Determine the (x, y) coordinate at the center of the cell enclosing the given text.  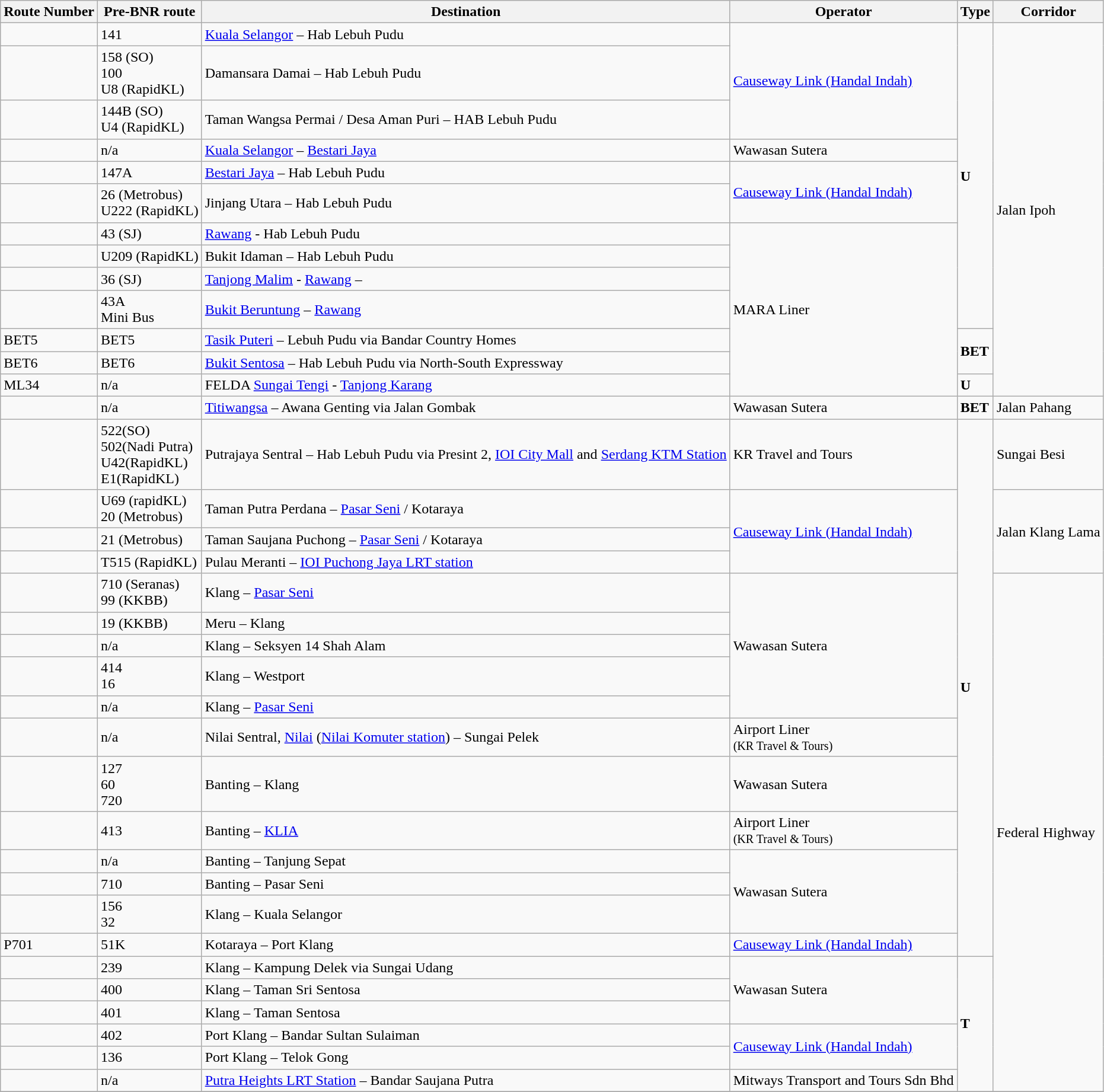
Klang – Taman Sri Sentosa (466, 990)
Rawang - Hab Lebuh Pudu (466, 234)
Kotaraya – Port Klang (466, 945)
15632 (149, 914)
43AMini Bus (149, 309)
Putrajaya Sentral – Hab Lebuh Pudu via Presint 2, IOI City Mall and Serdang KTM Station (466, 454)
Meru – Klang (466, 623)
Putra Heights LRT Station – Bandar Saujana Putra (466, 1080)
41416 (149, 676)
Kuala Selangor – Hab Lebuh Pudu (466, 34)
T515 (RapidKL) (149, 562)
Jalan Ipoh (1048, 210)
ML34 (49, 385)
36 (SJ) (149, 279)
Nilai Sentral, Nilai (Nilai Komuter station) – Sungai Pelek (466, 737)
Port Klang – Telok Gong (466, 1058)
FELDA Sungai Tengi - Tanjong Karang (466, 385)
Route Number (49, 12)
Banting – Pasar Seni (466, 884)
21 (Metrobus) (149, 539)
Type (975, 12)
Bukit Idaman – Hab Lebuh Pudu (466, 256)
144B (SO)U4 (RapidKL) (149, 120)
12760720 (149, 784)
Tasik Puteri – Lebuh Pudu via Bandar Country Homes (466, 340)
KR Travel and Tours (843, 454)
400 (149, 990)
19 (KKBB) (149, 623)
413 (149, 830)
Banting – Tanjung Sepat (466, 861)
Bestari Jaya – Hab Lebuh Pudu (466, 173)
Klang – Kampung Delek via Sungai Udang (466, 968)
141 (149, 34)
710 (149, 884)
Kuala Selangor – Bestari Jaya (466, 150)
Pre-BNR route (149, 12)
Jalan Klang Lama (1048, 531)
Destination (466, 12)
Klang – Seksyen 14 Shah Alam (466, 646)
Taman Wangsa Permai / Desa Aman Puri – HAB Lebuh Pudu (466, 120)
402 (149, 1035)
51K (149, 945)
Mitways Transport and Tours Sdn Bhd (843, 1080)
Bukit Sentosa – Hab Lebuh Pudu via North-South Expressway (466, 362)
T (975, 1024)
Titiwangsa – Awana Genting via Jalan Gombak (466, 408)
Sungai Besi (1048, 454)
Jalan Pahang (1048, 408)
Banting – KLIA (466, 830)
401 (149, 1013)
147A (149, 173)
Klang – Kuala Selangor (466, 914)
Taman Putra Perdana – Pasar Seni / Kotaraya (466, 509)
Klang – Westport (466, 676)
Taman Saujana Puchong – Pasar Seni / Kotaraya (466, 539)
158 (SO)100U8 (RapidKL) (149, 73)
136 (149, 1058)
Federal Highway (1048, 832)
522(SO)502(Nadi Putra)U42(RapidKL)E1(RapidKL) (149, 454)
Damansara Damai – Hab Lebuh Pudu (466, 73)
Tanjong Malim - Rawang – (466, 279)
U209 (RapidKL) (149, 256)
Bukit Beruntung – Rawang (466, 309)
Port Klang – Bandar Sultan Sulaiman (466, 1035)
Pulau Meranti – IOI Puchong Jaya LRT station (466, 562)
710 (Seranas)99 (KKBB) (149, 593)
Corridor (1048, 12)
Operator (843, 12)
MARA Liner (843, 309)
Jinjang Utara – Hab Lebuh Pudu (466, 203)
239 (149, 968)
43 (SJ) (149, 234)
Banting – Klang (466, 784)
Klang – Taman Sentosa (466, 1013)
P701 (49, 945)
U69 (rapidKL) 20 (Metrobus) (149, 509)
26 (Metrobus)U222 (RapidKL) (149, 203)
